Identify which cell holds the provided text, then report its (X, Y) central coordinate. 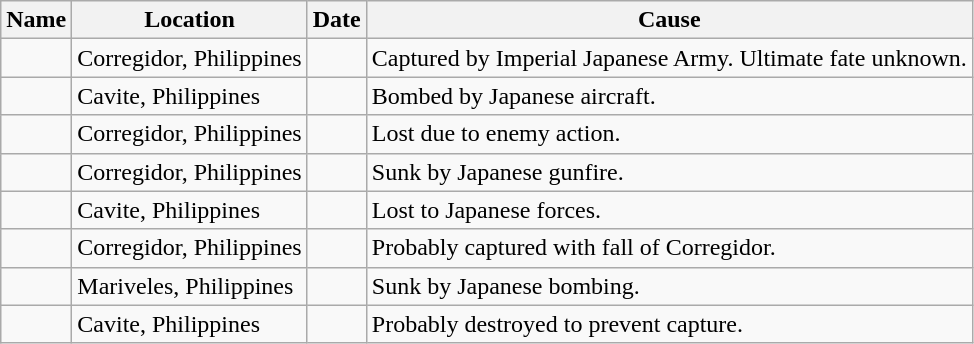
Lost to Japanese forces. (669, 210)
Bombed by Japanese aircraft. (669, 96)
Probably destroyed to prevent capture. (669, 324)
Date (336, 20)
Location (190, 20)
Sunk by Japanese gunfire. (669, 172)
Probably captured with fall of Corregidor. (669, 248)
Cause (669, 20)
Mariveles, Philippines (190, 286)
Name (36, 20)
Sunk by Japanese bombing. (669, 286)
Captured by Imperial Japanese Army. Ultimate fate unknown. (669, 58)
Lost due to enemy action. (669, 134)
